Return (x, y) of the center of cell containing provided text 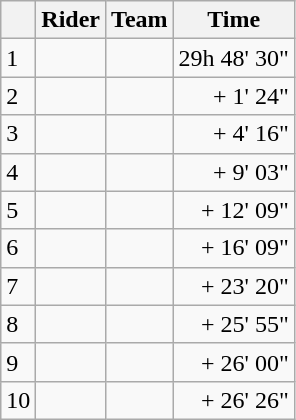
+ 26' 26" (234, 400)
8 (18, 324)
3 (18, 134)
Rider (71, 20)
7 (18, 286)
+ 25' 55" (234, 324)
+ 9' 03" (234, 172)
+ 16' 09" (234, 248)
29h 48' 30" (234, 58)
Time (234, 20)
6 (18, 248)
+ 1' 24" (234, 96)
+ 23' 20" (234, 286)
+ 26' 00" (234, 362)
10 (18, 400)
2 (18, 96)
+ 4' 16" (234, 134)
9 (18, 362)
1 (18, 58)
Team (140, 20)
+ 12' 09" (234, 210)
4 (18, 172)
5 (18, 210)
